Output the (X, Y) coordinate of the center of the cell containing the given text.  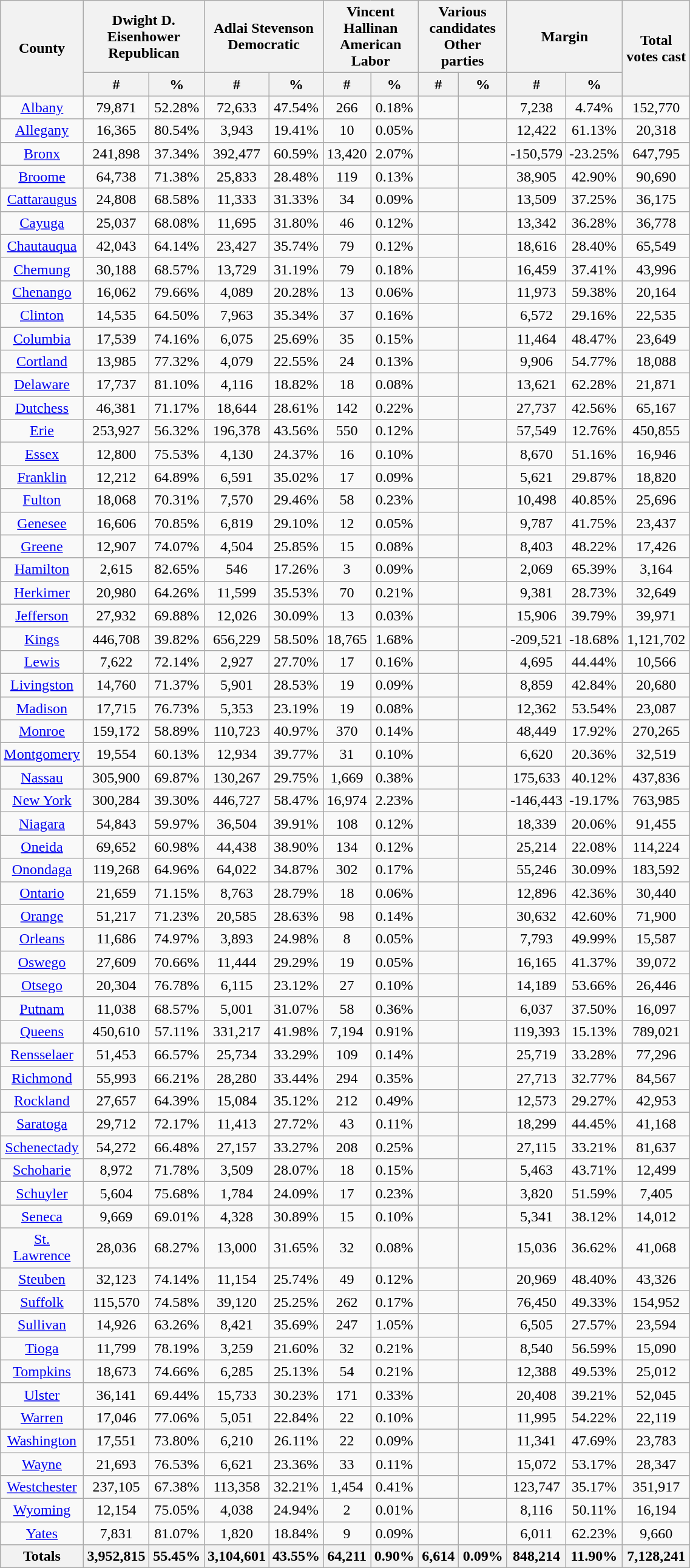
79,871 (117, 107)
1,121,702 (655, 639)
3,820 (536, 1193)
14,535 (117, 315)
42,953 (655, 1101)
266 (347, 107)
18,644 (237, 408)
2.23% (394, 801)
21,659 (117, 893)
0.25% (394, 1147)
22,535 (655, 315)
28.48% (296, 177)
77.06% (177, 1417)
Rockland (42, 1101)
12,934 (237, 755)
81,637 (655, 1147)
33 (347, 1464)
11.90% (594, 1556)
71.78% (177, 1170)
31.19% (296, 269)
40.12% (594, 778)
32,519 (655, 755)
5,353 (237, 708)
75.53% (177, 454)
17.92% (594, 731)
16,459 (536, 269)
300,284 (117, 801)
15,036 (536, 1248)
6,011 (536, 1533)
196,378 (237, 431)
27,932 (117, 616)
25,696 (655, 500)
Putnam (42, 1008)
0.33% (394, 1394)
58.89% (177, 731)
4,116 (237, 385)
31.80% (296, 223)
39,072 (655, 962)
212 (347, 1101)
43.71% (594, 1170)
35.17% (594, 1487)
Ontario (42, 893)
27.57% (594, 1325)
14,760 (117, 685)
81.10% (177, 385)
4,038 (237, 1510)
16,365 (117, 131)
80.54% (177, 131)
8,540 (536, 1348)
0.35% (394, 1078)
6,621 (237, 1464)
6,115 (237, 985)
3,104,601 (237, 1556)
65.39% (594, 569)
1,454 (347, 1487)
7,793 (536, 939)
35 (347, 338)
Vincent HallinanAmerican Labor (371, 36)
13,000 (237, 1248)
31.33% (296, 200)
76,450 (536, 1302)
20.28% (296, 292)
74.66% (177, 1371)
44,438 (237, 847)
247 (347, 1325)
41.98% (296, 1031)
-23.25% (594, 154)
35.02% (296, 477)
12,907 (117, 546)
37.41% (594, 269)
70.31% (177, 500)
Cattaraugus (42, 200)
13,420 (347, 154)
23.12% (296, 985)
Schenectady (42, 1147)
Delaware (42, 385)
6,819 (237, 523)
30.89% (296, 1217)
10,566 (655, 662)
17,046 (117, 1417)
Herkimer (42, 592)
66.21% (177, 1078)
114,224 (655, 847)
54.22% (594, 1417)
58.47% (296, 801)
3,164 (655, 569)
39,120 (237, 1302)
20,164 (655, 292)
33.21% (594, 1147)
76.73% (177, 708)
Washington (42, 1441)
-19.17% (594, 801)
42.56% (594, 408)
0.91% (394, 1031)
123,747 (536, 1487)
54,843 (117, 824)
71,900 (655, 916)
6,285 (237, 1371)
61.13% (594, 131)
6,075 (237, 338)
70.85% (177, 523)
38.12% (594, 1217)
3,893 (237, 939)
Erie (42, 431)
253,927 (117, 431)
49.33% (594, 1302)
13,729 (237, 269)
12,896 (536, 893)
County (42, 49)
Totals (42, 1556)
Hamilton (42, 569)
33.27% (296, 1147)
81.07% (177, 1533)
16,097 (655, 1008)
9,381 (536, 592)
1.68% (394, 639)
35.69% (296, 1325)
11,333 (237, 200)
0.36% (394, 1008)
12,362 (536, 708)
29.16% (594, 315)
23.36% (296, 1464)
Cayuga (42, 223)
21.60% (296, 1348)
72,633 (237, 107)
30,188 (117, 269)
8,972 (117, 1170)
49.53% (594, 1371)
67.38% (177, 1487)
110,723 (237, 731)
25.85% (296, 546)
60.98% (177, 847)
66.48% (177, 1147)
St. Lawrence (42, 1248)
108 (347, 824)
27.70% (296, 662)
31.07% (296, 1008)
32.21% (296, 1487)
27.72% (296, 1124)
119,393 (536, 1031)
7,405 (655, 1193)
12,026 (237, 616)
29.87% (594, 477)
Rensselaer (42, 1054)
4.74% (594, 107)
12,499 (655, 1170)
24,808 (117, 200)
11,686 (117, 939)
25.69% (296, 338)
46 (347, 223)
17,737 (117, 385)
36,778 (655, 223)
450,610 (117, 1031)
69.87% (177, 778)
Orange (42, 916)
16,062 (117, 292)
36,141 (117, 1394)
25.25% (296, 1302)
64.14% (177, 246)
13,621 (536, 385)
0.03% (394, 616)
18,616 (536, 246)
70.66% (177, 962)
Otsego (42, 985)
23,649 (655, 338)
23,427 (237, 246)
39.21% (594, 1394)
34.87% (296, 870)
6,210 (237, 1441)
20,318 (655, 131)
37 (347, 315)
32,123 (117, 1279)
65,167 (655, 408)
62.28% (594, 385)
30,440 (655, 893)
29.29% (296, 962)
54 (347, 1371)
392,477 (237, 154)
27,737 (536, 408)
24.09% (296, 1193)
12 (347, 523)
Westchester (42, 1487)
18,088 (655, 362)
31.65% (296, 1248)
28,280 (237, 1078)
4,504 (237, 546)
29,712 (117, 1124)
18.84% (296, 1533)
35.53% (296, 592)
7,238 (536, 107)
Clinton (42, 315)
183,592 (655, 870)
57,549 (536, 431)
Madison (42, 708)
74.14% (177, 1279)
9,787 (536, 523)
59.38% (594, 292)
29.75% (296, 778)
43.56% (296, 431)
6,037 (536, 1008)
28.40% (594, 246)
62.23% (594, 1533)
4,079 (237, 362)
98 (347, 916)
15,090 (655, 1348)
2,069 (536, 569)
25.74% (296, 1279)
48.47% (594, 338)
-209,521 (536, 639)
27,609 (117, 962)
35.12% (296, 1101)
109 (347, 1054)
26,446 (655, 985)
-146,443 (536, 801)
44.44% (594, 662)
15,072 (536, 1464)
53.54% (594, 708)
848,214 (536, 1556)
Chautauqua (42, 246)
51,453 (117, 1054)
4,695 (536, 662)
32.77% (594, 1078)
64,022 (237, 870)
18,339 (536, 824)
Schuyler (42, 1193)
22.84% (296, 1417)
42.60% (594, 916)
20,680 (655, 685)
74.07% (177, 546)
0.22% (394, 408)
Allegany (42, 131)
41,168 (655, 1124)
5,604 (117, 1193)
37.50% (594, 1008)
6,620 (536, 755)
55.45% (177, 1556)
29.10% (296, 523)
64.26% (177, 592)
10 (347, 131)
171 (347, 1394)
Chemung (42, 269)
Nassau (42, 778)
18,673 (117, 1371)
69.01% (177, 1217)
65,549 (655, 246)
23,087 (655, 708)
Orleans (42, 939)
51.16% (594, 454)
71.15% (177, 893)
2,927 (237, 662)
82.65% (177, 569)
8,421 (237, 1325)
6,614 (438, 1556)
63.26% (177, 1325)
39.30% (177, 801)
11,973 (536, 292)
66.57% (177, 1054)
76.53% (177, 1464)
53.66% (594, 985)
48.22% (594, 546)
12,800 (117, 454)
119,268 (117, 870)
74.16% (177, 338)
Total votes cast (655, 49)
64.50% (177, 315)
Kings (42, 639)
12,212 (117, 477)
68.27% (177, 1248)
18.82% (296, 385)
1,784 (237, 1193)
77,296 (655, 1054)
17,426 (655, 546)
24.94% (296, 1510)
24.37% (296, 454)
Schoharie (42, 1170)
11,464 (536, 338)
Tioga (42, 1348)
57.11% (177, 1031)
69.44% (177, 1394)
20,408 (536, 1394)
30,632 (536, 916)
64,738 (117, 177)
44.45% (594, 1124)
16,946 (655, 454)
36.28% (594, 223)
42,043 (117, 246)
47.69% (594, 1441)
14,189 (536, 985)
294 (347, 1078)
175,633 (536, 778)
Yates (42, 1533)
68.08% (177, 223)
33.44% (296, 1078)
70 (347, 592)
25,214 (536, 847)
23.19% (296, 708)
68.58% (177, 200)
Wayne (42, 1464)
119 (347, 177)
75.05% (177, 1510)
Sullivan (42, 1325)
29.46% (296, 500)
12,154 (117, 1510)
74.58% (177, 1302)
38,905 (536, 177)
8,403 (536, 546)
12.76% (594, 431)
28.73% (594, 592)
11,599 (237, 592)
8,763 (237, 893)
43 (347, 1124)
331,217 (237, 1031)
5,621 (536, 477)
Lewis (42, 662)
22.55% (296, 362)
7,831 (117, 1533)
2 (347, 1510)
Saratoga (42, 1124)
55,246 (536, 870)
27,657 (117, 1101)
41.37% (594, 962)
76.78% (177, 985)
37.25% (594, 200)
28,347 (655, 1464)
5,341 (536, 1217)
54.77% (594, 362)
17,539 (117, 338)
6,591 (237, 477)
33.28% (594, 1054)
31 (347, 755)
5,001 (237, 1008)
Ulster (42, 1394)
4,089 (237, 292)
20.06% (594, 824)
41.75% (594, 523)
8 (347, 939)
9,660 (655, 1533)
656,229 (237, 639)
Oswego (42, 962)
34 (347, 200)
Bronx (42, 154)
Oneida (42, 847)
28.61% (296, 408)
56.32% (177, 431)
30.23% (296, 1394)
24 (347, 362)
Richmond (42, 1078)
Franklin (42, 477)
Genesee (42, 523)
7,570 (237, 500)
15,906 (536, 616)
23,783 (655, 1441)
35.34% (296, 315)
55,993 (117, 1078)
72.14% (177, 662)
18,765 (347, 639)
16,606 (117, 523)
1,820 (237, 1533)
Seneca (42, 1217)
302 (347, 870)
49.99% (594, 939)
437,836 (655, 778)
2,615 (117, 569)
647,795 (655, 154)
0.38% (394, 778)
Margin (564, 36)
1,669 (347, 778)
11,038 (117, 1008)
Albany (42, 107)
27,115 (536, 1147)
Chenango (42, 292)
77.32% (177, 362)
Dutchess (42, 408)
64,211 (347, 1556)
262 (347, 1302)
69,652 (117, 847)
5,901 (237, 685)
71.37% (177, 685)
14,926 (117, 1325)
13,509 (536, 200)
16,974 (347, 801)
27,713 (536, 1078)
18,299 (536, 1124)
20,969 (536, 1279)
11,154 (237, 1279)
0.49% (394, 1101)
59.97% (177, 824)
142 (347, 408)
3,509 (237, 1170)
6,572 (536, 315)
Fulton (42, 500)
28.53% (296, 685)
36,504 (237, 824)
51,217 (117, 916)
159,172 (117, 731)
305,900 (117, 778)
Broome (42, 177)
22,119 (655, 1417)
134 (347, 847)
74.97% (177, 939)
Montgomery (42, 755)
Warren (42, 1417)
Niagara (42, 824)
21,871 (655, 385)
28,036 (117, 1248)
Monroe (42, 731)
71.23% (177, 916)
33.29% (296, 1054)
13,342 (536, 223)
Onondaga (42, 870)
19,554 (117, 755)
18,068 (117, 500)
-150,579 (536, 154)
27,157 (237, 1147)
Various candidatesOther parties (462, 36)
32,649 (655, 592)
New York (42, 801)
Livingston (42, 685)
11,695 (237, 223)
49 (347, 1279)
17.26% (296, 569)
52,045 (655, 1394)
69.88% (177, 616)
91,455 (655, 824)
270,265 (655, 731)
64.39% (177, 1101)
60.59% (296, 154)
11,995 (536, 1417)
546 (237, 569)
11,413 (237, 1124)
12,388 (536, 1371)
Suffolk (42, 1302)
Jefferson (42, 616)
15,733 (237, 1394)
113,358 (237, 1487)
0.90% (394, 1556)
1.05% (394, 1325)
48,449 (536, 731)
43,326 (655, 1279)
24.98% (296, 939)
78.19% (177, 1348)
39,971 (655, 616)
39.79% (594, 616)
25,719 (536, 1054)
28.79% (296, 893)
39.91% (296, 824)
53.17% (594, 1464)
130,267 (237, 778)
36,175 (655, 200)
7,963 (237, 315)
38.90% (296, 847)
51.59% (594, 1193)
54,272 (117, 1147)
58.50% (296, 639)
22.08% (594, 847)
17,551 (117, 1441)
763,985 (655, 801)
39.82% (177, 639)
40.85% (594, 500)
19.41% (296, 131)
Adlai StevensonDemocratic (263, 36)
36.62% (594, 1248)
28.63% (296, 916)
14,012 (655, 1217)
64.89% (177, 477)
9,906 (536, 362)
71.17% (177, 408)
Cortland (42, 362)
23,437 (655, 523)
47.54% (296, 107)
60.13% (177, 755)
-18.68% (594, 639)
3 (347, 569)
21,693 (117, 1464)
23,594 (655, 1325)
16,194 (655, 1510)
40.97% (296, 731)
208 (347, 1147)
11,341 (536, 1441)
42.36% (594, 893)
12,573 (536, 1101)
56.59% (594, 1348)
Greene (42, 546)
15.13% (594, 1031)
84,567 (655, 1078)
9,669 (117, 1217)
3,259 (237, 1348)
Wyoming (42, 1510)
550 (347, 431)
35.74% (296, 246)
20,304 (117, 985)
12,422 (536, 131)
Dwight D. EisenhowerRepublican (143, 36)
2.07% (394, 154)
73.80% (177, 1441)
237,105 (117, 1487)
52.28% (177, 107)
48.40% (594, 1279)
0.01% (394, 1510)
4,328 (237, 1217)
Queens (42, 1031)
0.41% (394, 1487)
115,570 (117, 1302)
7,194 (347, 1031)
25,012 (655, 1371)
446,708 (117, 639)
17,715 (117, 708)
8,116 (536, 1510)
11,799 (117, 1348)
41,068 (655, 1248)
20,585 (237, 916)
4,130 (237, 454)
Essex (42, 454)
28.07% (296, 1170)
20.36% (594, 755)
8,670 (536, 454)
42.84% (594, 685)
10,498 (536, 500)
15,587 (655, 939)
241,898 (117, 154)
27 (347, 985)
5,463 (536, 1170)
25,734 (237, 1054)
351,917 (655, 1487)
79.66% (177, 292)
71.38% (177, 177)
13,985 (117, 362)
152,770 (655, 107)
16,165 (536, 962)
46,381 (117, 408)
50.11% (594, 1510)
43,996 (655, 269)
29.27% (594, 1101)
37.34% (177, 154)
154,952 (655, 1302)
450,855 (655, 431)
39.77% (296, 755)
42.90% (594, 177)
25.13% (296, 1371)
18,820 (655, 477)
6,505 (536, 1325)
15,084 (237, 1101)
7,622 (117, 662)
8,859 (536, 685)
64.96% (177, 870)
16 (347, 454)
26.11% (296, 1441)
90,690 (655, 177)
11,444 (237, 962)
370 (347, 731)
Steuben (42, 1279)
446,727 (237, 801)
Columbia (42, 338)
5,051 (237, 1417)
25,037 (117, 223)
72.17% (177, 1124)
43.55% (296, 1556)
75.68% (177, 1193)
3,952,815 (117, 1556)
20,980 (117, 592)
3,943 (237, 131)
9 (347, 1533)
25,833 (237, 177)
7,128,241 (655, 1556)
789,021 (655, 1031)
Tompkins (42, 1371)
